Pinpoint the cell where the given text exists, returning its (x, y) midpoint coordinate. 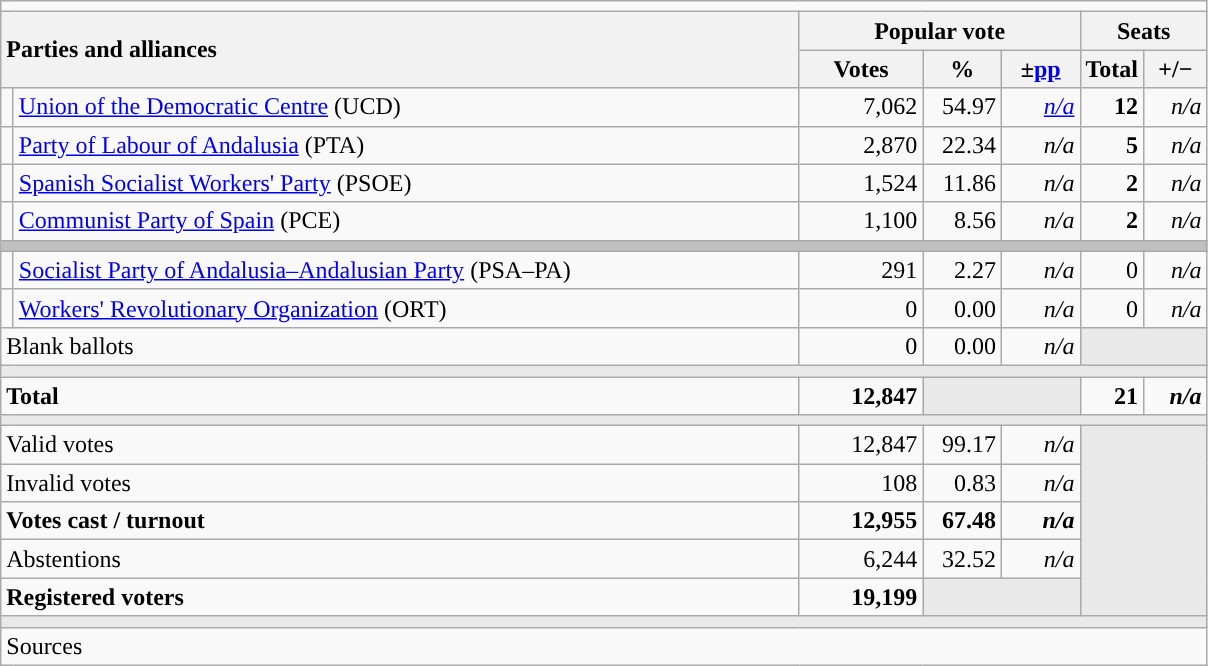
Workers' Revolutionary Organization (ORT) (406, 308)
Valid votes (400, 445)
1,100 (861, 221)
108 (861, 483)
19,199 (861, 597)
12,955 (861, 521)
2,870 (861, 145)
21 (1112, 395)
Parties and alliances (400, 50)
1,524 (861, 183)
7,062 (861, 107)
Spanish Socialist Workers' Party (PSOE) (406, 183)
±pp (1040, 69)
2.27 (962, 270)
Votes cast / turnout (400, 521)
+/− (1176, 69)
0.83 (962, 483)
Sources (604, 646)
12 (1112, 107)
99.17 (962, 445)
Blank ballots (400, 346)
5 (1112, 145)
8.56 (962, 221)
32.52 (962, 559)
Abstentions (400, 559)
Registered voters (400, 597)
% (962, 69)
Socialist Party of Andalusia–Andalusian Party (PSA–PA) (406, 270)
Votes (861, 69)
Invalid votes (400, 483)
291 (861, 270)
67.48 (962, 521)
Seats (1144, 31)
Party of Labour of Andalusia (PTA) (406, 145)
Union of the Democratic Centre (UCD) (406, 107)
11.86 (962, 183)
54.97 (962, 107)
Popular vote (940, 31)
Communist Party of Spain (PCE) (406, 221)
6,244 (861, 559)
22.34 (962, 145)
